Determine the [x, y] coordinate at the center of the cell enclosing the given text.  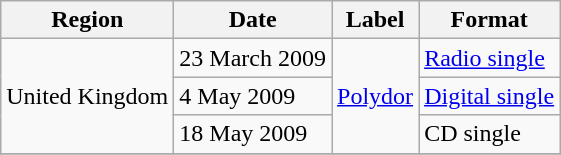
Label [376, 20]
Digital single [490, 96]
4 May 2009 [253, 96]
23 March 2009 [253, 58]
Format [490, 20]
United Kingdom [88, 96]
Radio single [490, 58]
18 May 2009 [253, 134]
Region [88, 20]
CD single [490, 134]
Polydor [376, 96]
Date [253, 20]
